Capture the cell that displays the provided text and extract its (x, y) central coordinate. 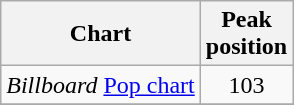
Peak position (246, 34)
Chart (101, 34)
Billboard Pop chart (101, 85)
103 (246, 85)
